Identify which cell holds the provided text, then report its [x, y] central coordinate. 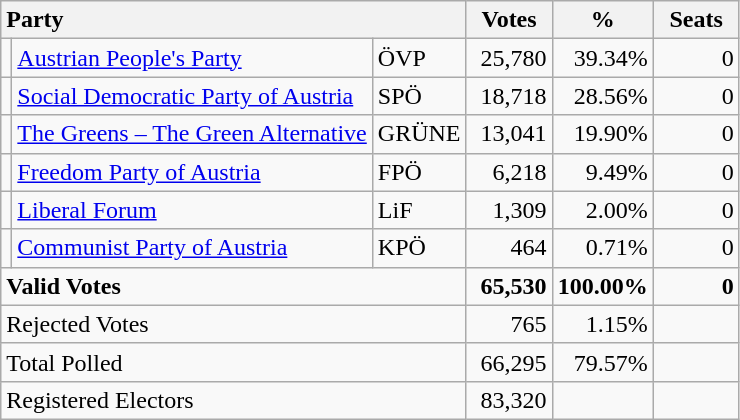
Rejected Votes [234, 324]
LiF [419, 210]
Freedom Party of Austria [192, 172]
Seats [696, 20]
2.00% [602, 210]
The Greens – The Green Alternative [192, 134]
25,780 [509, 58]
GRÜNE [419, 134]
18,718 [509, 96]
Total Polled [234, 362]
9.49% [602, 172]
Votes [509, 20]
100.00% [602, 286]
0.71% [602, 248]
SPÖ [419, 96]
765 [509, 324]
Registered Electors [234, 400]
79.57% [602, 362]
% [602, 20]
39.34% [602, 58]
KPÖ [419, 248]
28.56% [602, 96]
6,218 [509, 172]
19.90% [602, 134]
1,309 [509, 210]
Valid Votes [234, 286]
Party [234, 20]
83,320 [509, 400]
Communist Party of Austria [192, 248]
1.15% [602, 324]
Austrian People's Party [192, 58]
464 [509, 248]
Social Democratic Party of Austria [192, 96]
65,530 [509, 286]
ÖVP [419, 58]
13,041 [509, 134]
Liberal Forum [192, 210]
FPÖ [419, 172]
66,295 [509, 362]
